Pinpoint the cell where the given text exists, returning its [X, Y] midpoint coordinate. 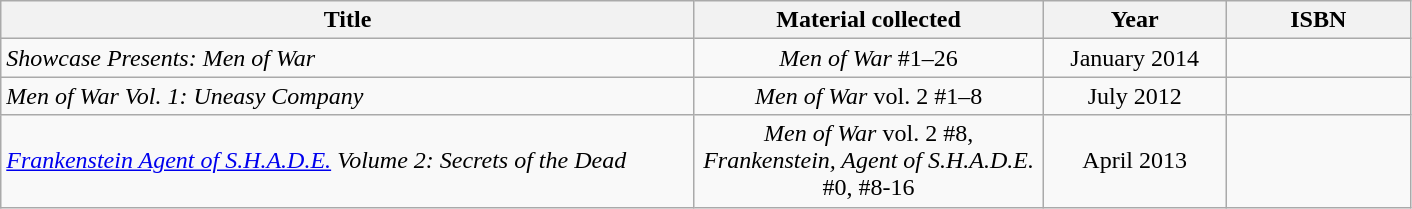
Year [1135, 20]
January 2014 [1135, 58]
Men of War #1–26 [868, 58]
Men of War vol. 2 #8, Frankenstein, Agent of S.H.A.D.E. #0, #8-16 [868, 161]
April 2013 [1135, 161]
Men of War vol. 2 #1–8 [868, 96]
Material collected [868, 20]
Showcase Presents: Men of War [348, 58]
ISBN [1318, 20]
Title [348, 20]
Men of War Vol. 1: Uneasy Company [348, 96]
July 2012 [1135, 96]
Frankenstein Agent of S.H.A.D.E. Volume 2: Secrets of the Dead [348, 161]
